Locate the cell with the specified text and output its (X, Y) center coordinate. 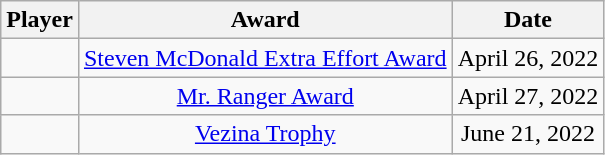
Date (528, 20)
Vezina Trophy (265, 134)
April 26, 2022 (528, 58)
Steven McDonald Extra Effort Award (265, 58)
April 27, 2022 (528, 96)
Award (265, 20)
June 21, 2022 (528, 134)
Mr. Ranger Award (265, 96)
Player (40, 20)
